Pinpoint the cell where the given text exists, returning its (X, Y) midpoint coordinate. 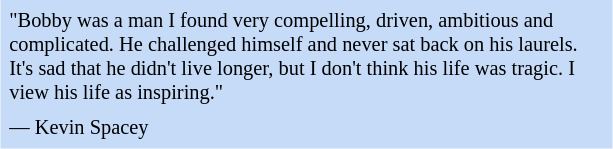
— Kevin Spacey (306, 128)
